Output the [x, y] coordinate of the center of the cell containing the given text.  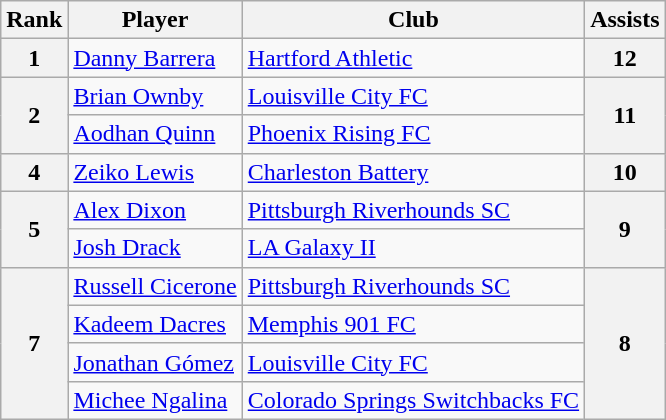
Danny Barrera [155, 58]
10 [625, 172]
12 [625, 58]
Michee Ngalina [155, 400]
8 [625, 343]
2 [34, 115]
5 [34, 229]
Colorado Springs Switchbacks FC [413, 400]
Hartford Athletic [413, 58]
Aodhan Quinn [155, 134]
Player [155, 20]
Alex Dixon [155, 210]
Kadeem Dacres [155, 324]
Jonathan Gómez [155, 362]
9 [625, 229]
1 [34, 58]
Brian Ownby [155, 96]
Josh Drack [155, 248]
Zeiko Lewis [155, 172]
Phoenix Rising FC [413, 134]
Charleston Battery [413, 172]
Russell Cicerone [155, 286]
Club [413, 20]
11 [625, 115]
LA Galaxy II [413, 248]
Memphis 901 FC [413, 324]
4 [34, 172]
Assists [625, 20]
Rank [34, 20]
7 [34, 343]
